Output the [X, Y] coordinate of the center of the cell containing the given text.  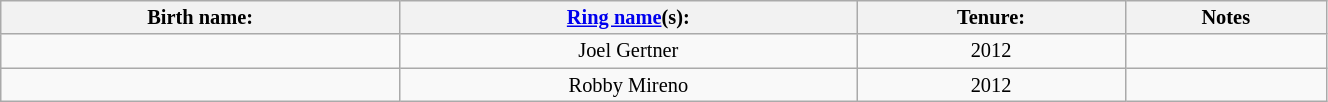
Tenure: [991, 17]
Ring name(s): [629, 17]
Birth name: [200, 17]
Joel Gertner [629, 51]
Notes [1226, 17]
Robby Mireno [629, 85]
